Output the [x, y] coordinate of the center of the cell containing the given text.  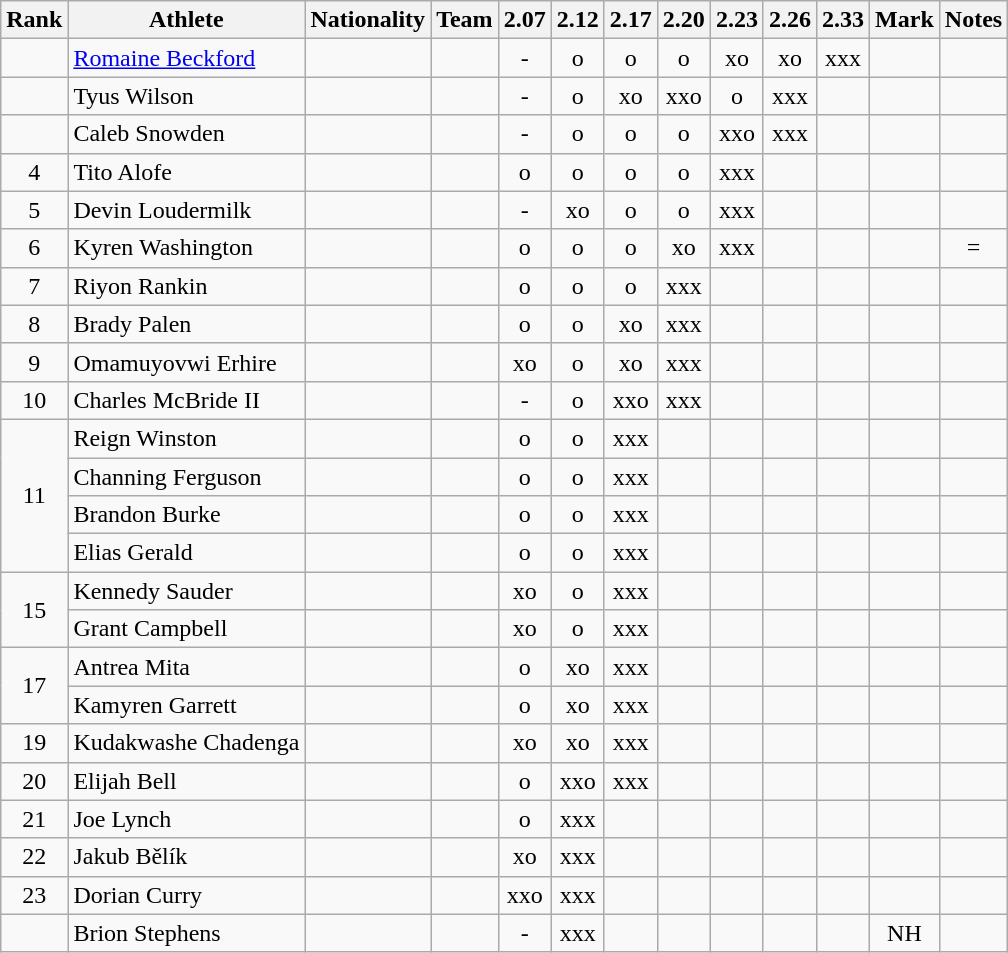
2.23 [736, 20]
Kennedy Sauder [186, 591]
8 [34, 324]
Brion Stephens [186, 933]
Devin Loudermilk [186, 210]
2.07 [524, 20]
Antrea Mita [186, 667]
11 [34, 495]
Tito Alofe [186, 172]
Caleb Snowden [186, 134]
2.12 [578, 20]
Charles McBride II [186, 400]
21 [34, 819]
Kudakwashe Chadenga [186, 743]
Riyon Rankin [186, 286]
Mark [905, 20]
19 [34, 743]
2.17 [630, 20]
Joe Lynch [186, 819]
Omamuyovwi Erhire [186, 362]
Channing Ferguson [186, 477]
4 [34, 172]
Notes [973, 20]
Athlete [186, 20]
Rank [34, 20]
17 [34, 686]
23 [34, 895]
Jakub Bělík [186, 857]
6 [34, 248]
10 [34, 400]
= [973, 248]
2.33 [842, 20]
Brandon Burke [186, 515]
Dorian Curry [186, 895]
2.20 [684, 20]
Brady Palen [186, 324]
Reign Winston [186, 438]
Grant Campbell [186, 629]
Elias Gerald [186, 553]
Elijah Bell [186, 781]
Team [465, 20]
15 [34, 610]
Kamyren Garrett [186, 705]
NH [905, 933]
20 [34, 781]
9 [34, 362]
7 [34, 286]
Kyren Washington [186, 248]
Tyus Wilson [186, 96]
Romaine Beckford [186, 58]
Nationality [368, 20]
2.26 [790, 20]
22 [34, 857]
5 [34, 210]
